Extract the [x, y] coordinate from the center of the cell holding the provided text.  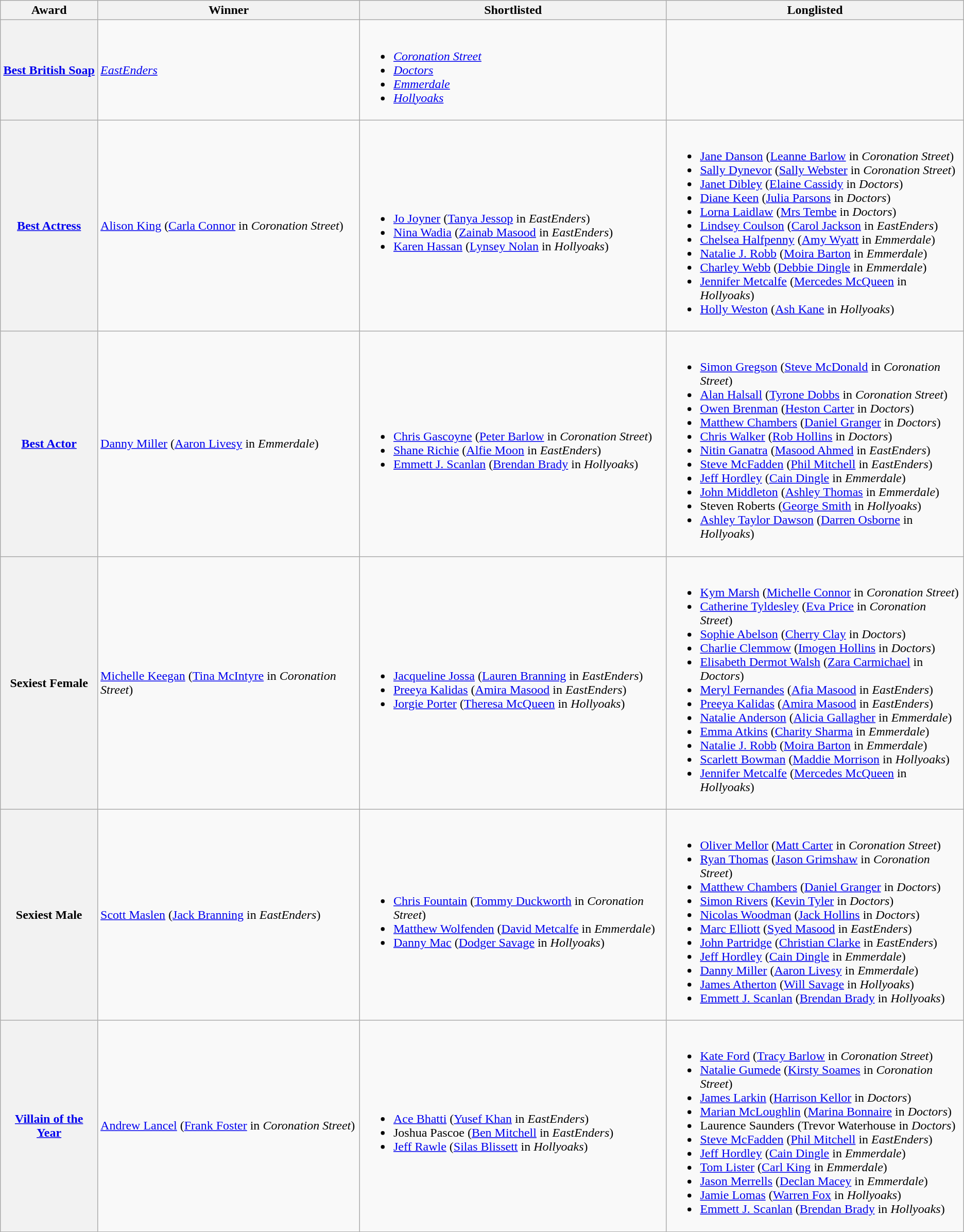
EastEnders [229, 70]
Scott Maslen (Jack Branning in EastEnders) [229, 915]
Jacqueline Jossa (Lauren Branning in EastEnders)Preeya Kalidas (Amira Masood in EastEnders)Jorgie Porter (Theresa McQueen in Hollyoaks) [513, 683]
Alison King (Carla Connor in Coronation Street) [229, 226]
Michelle Keegan (Tina McIntyre in Coronation Street) [229, 683]
Danny Miller (Aaron Livesy in Emmerdale) [229, 444]
Best British Soap [49, 70]
Sexiest Female [49, 683]
Award [49, 10]
Ace Bhatti (Yusef Khan in EastEnders)Joshua Pascoe (Ben Mitchell in EastEnders)Jeff Rawle (Silas Blissett in Hollyoaks) [513, 1126]
Best Actress [49, 226]
Andrew Lancel (Frank Foster in Coronation Street) [229, 1126]
Coronation StreetDoctorsEmmerdaleHollyoaks [513, 70]
Best Actor [49, 444]
Sexiest Male [49, 915]
Chris Gascoyne (Peter Barlow in Coronation Street)Shane Richie (Alfie Moon in EastEnders)Emmett J. Scanlan (Brendan Brady in Hollyoaks) [513, 444]
Chris Fountain (Tommy Duckworth in Coronation Street)Matthew Wolfenden (David Metcalfe in Emmerdale)Danny Mac (Dodger Savage in Hollyoaks) [513, 915]
Winner [229, 10]
Jo Joyner (Tanya Jessop in EastEnders)Nina Wadia (Zainab Masood in EastEnders)Karen Hassan (Lynsey Nolan in Hollyoaks) [513, 226]
Villain of the Year [49, 1126]
Longlisted [815, 10]
Shortlisted [513, 10]
